Pinpoint the cell where the given text exists, returning its (X, Y) midpoint coordinate. 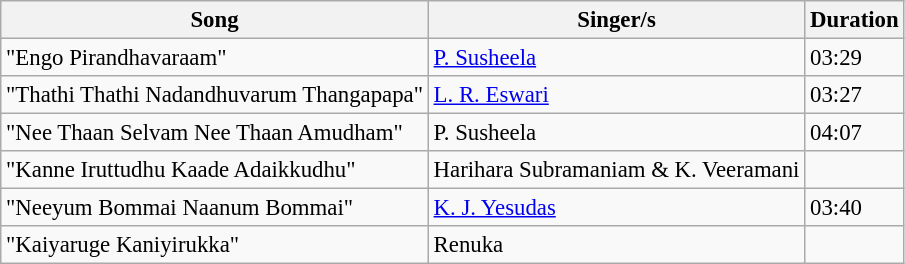
"Kanne Iruttudhu Kaade Adaikkudhu" (215, 170)
"Neeyum Bommai Naanum Bommai" (215, 208)
K. J. Yesudas (616, 208)
Song (215, 20)
"Kaiyaruge Kaniyirukka" (215, 245)
"Engo Pirandhavaraam" (215, 58)
03:40 (854, 208)
Renuka (616, 245)
"Nee Thaan Selvam Nee Thaan Amudham" (215, 133)
03:29 (854, 58)
Singer/s (616, 20)
Harihara Subramaniam & K. Veeramani (616, 170)
04:07 (854, 133)
L. R. Eswari (616, 95)
Duration (854, 20)
03:27 (854, 95)
"Thathi Thathi Nadandhuvarum Thangapapa" (215, 95)
